Output the (X, Y) coordinate of the center of the cell containing the given text.  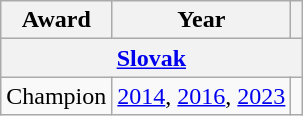
2014, 2016, 2023 (202, 96)
Award (56, 20)
Champion (56, 96)
Slovak (152, 58)
Year (202, 20)
